Find where the given text appears and provide that cell's center as [x, y] coordinate. 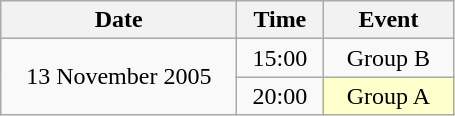
Event [388, 20]
20:00 [280, 96]
Group B [388, 58]
Time [280, 20]
Group A [388, 96]
Date [119, 20]
15:00 [280, 58]
13 November 2005 [119, 77]
